Extract the (X, Y) coordinate from the center of the cell holding the provided text.  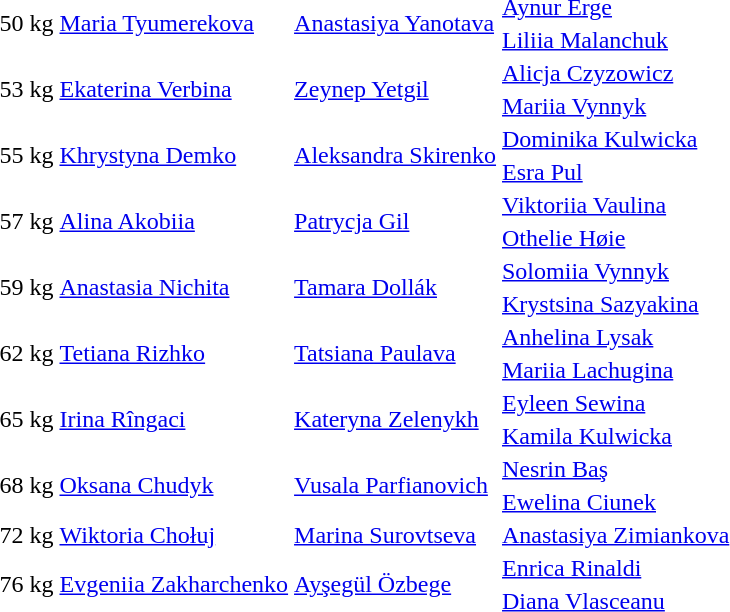
Tetiana Rizhko (174, 354)
Vusala Parfianovich (396, 486)
Patrycja Gil (396, 222)
Irina Rîngaci (174, 420)
Tamara Dollák (396, 288)
Khrystyna Demko (174, 156)
Aleksandra Skirenko (396, 156)
Tatsiana Paulava (396, 354)
Zeynep Yetgil (396, 90)
Marina Surovtseva (396, 535)
Alina Akobiia (174, 222)
Oksana Chudyk (174, 486)
Kateryna Zelenykh (396, 420)
Wiktoria Chołuj (174, 535)
Ekaterina Verbina (174, 90)
Anastasia Nichita (174, 288)
